Identify which cell holds the provided text, then report its (x, y) central coordinate. 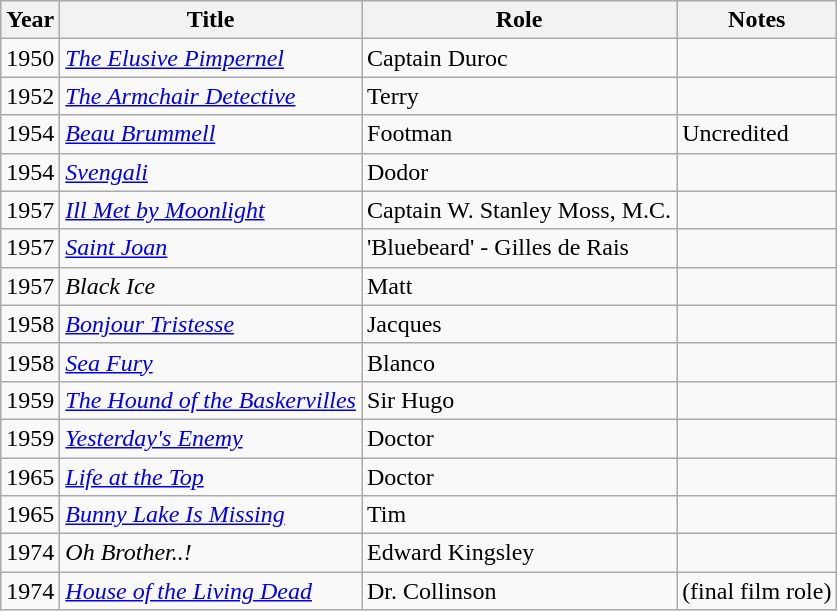
Sea Fury (211, 362)
Dodor (520, 172)
Tim (520, 515)
Edward Kingsley (520, 553)
Uncredited (757, 134)
The Hound of the Baskervilles (211, 400)
Bunny Lake Is Missing (211, 515)
1950 (30, 58)
Matt (520, 286)
House of the Living Dead (211, 591)
Svengali (211, 172)
The Armchair Detective (211, 96)
Title (211, 20)
Footman (520, 134)
Life at the Top (211, 477)
Oh Brother..! (211, 553)
Dr. Collinson (520, 591)
Bonjour Tristesse (211, 324)
1952 (30, 96)
Year (30, 20)
Jacques (520, 324)
'Bluebeard' - Gilles de Rais (520, 248)
Terry (520, 96)
Captain Duroc (520, 58)
Yesterday's Enemy (211, 438)
Blanco (520, 362)
Saint Joan (211, 248)
Black Ice (211, 286)
Role (520, 20)
Captain W. Stanley Moss, M.C. (520, 210)
Beau Brummell (211, 134)
(final film role) (757, 591)
Notes (757, 20)
Ill Met by Moonlight (211, 210)
Sir Hugo (520, 400)
The Elusive Pimpernel (211, 58)
